Identify which cell holds the provided text, then report its [x, y] central coordinate. 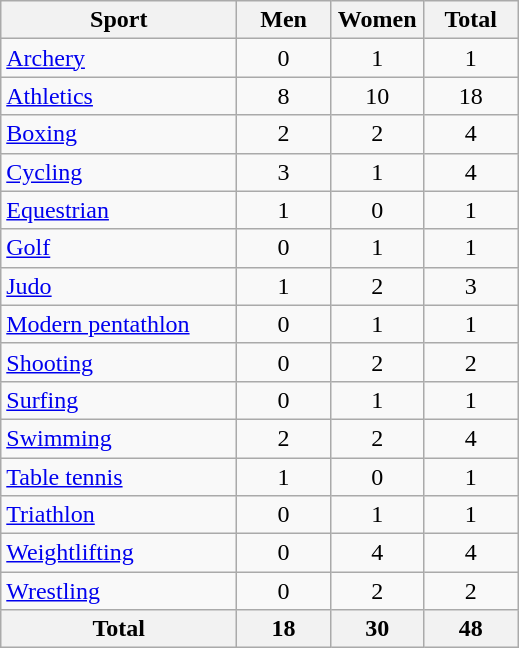
Table tennis [119, 477]
8 [284, 96]
Weightlifting [119, 553]
Wrestling [119, 591]
Judo [119, 286]
48 [471, 629]
Shooting [119, 362]
Sport [119, 20]
Swimming [119, 438]
Athletics [119, 96]
Golf [119, 248]
30 [377, 629]
Triathlon [119, 515]
Boxing [119, 134]
Archery [119, 58]
Cycling [119, 172]
Men [284, 20]
Modern pentathlon [119, 324]
Surfing [119, 400]
Equestrian [119, 210]
Women [377, 20]
10 [377, 96]
